Output the [X, Y] coordinate of the center of the cell containing the given text.  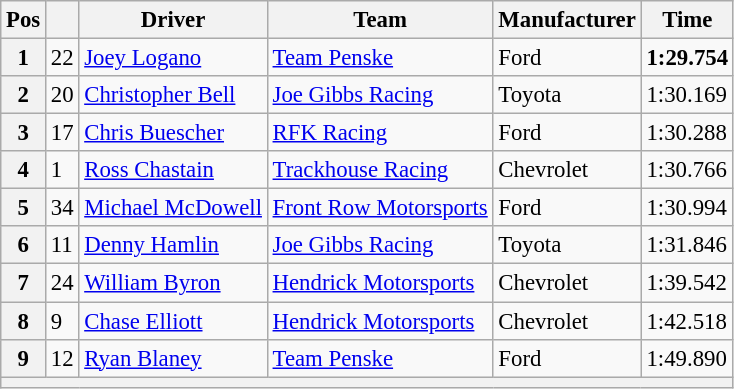
Trackhouse Racing [380, 170]
6 [24, 245]
RFK Racing [380, 133]
8 [24, 321]
Chris Buescher [173, 133]
Denny Hamlin [173, 245]
5 [24, 208]
Michael McDowell [173, 208]
2 [24, 95]
1:30.766 [687, 170]
7 [24, 283]
Manufacturer [567, 20]
Chase Elliott [173, 321]
20 [62, 95]
Time [687, 20]
Team [380, 20]
Front Row Motorsports [380, 208]
22 [62, 58]
1:29.754 [687, 58]
1:49.890 [687, 358]
3 [24, 133]
Ryan Blaney [173, 358]
12 [62, 358]
1:31.846 [687, 245]
1:30.288 [687, 133]
1:30.169 [687, 95]
Joey Logano [173, 58]
11 [62, 245]
4 [24, 170]
1:42.518 [687, 321]
Christopher Bell [173, 95]
1:30.994 [687, 208]
William Byron [173, 283]
Pos [24, 20]
Driver [173, 20]
1:39.542 [687, 283]
Ross Chastain [173, 170]
34 [62, 208]
17 [62, 133]
24 [62, 283]
